Extract the [X, Y] coordinate from the center of the cell holding the provided text.  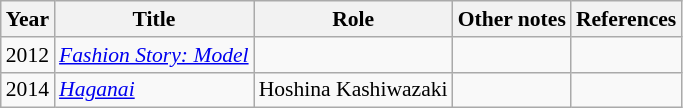
References [626, 19]
Other notes [512, 19]
2012 [28, 55]
Role [354, 19]
Year [28, 19]
Hoshina Kashiwazaki [354, 90]
Haganai [154, 90]
Title [154, 19]
Fashion Story: Model [154, 55]
2014 [28, 90]
